For the text-containing cell, return its midpoint in (x, y) coordinate format. 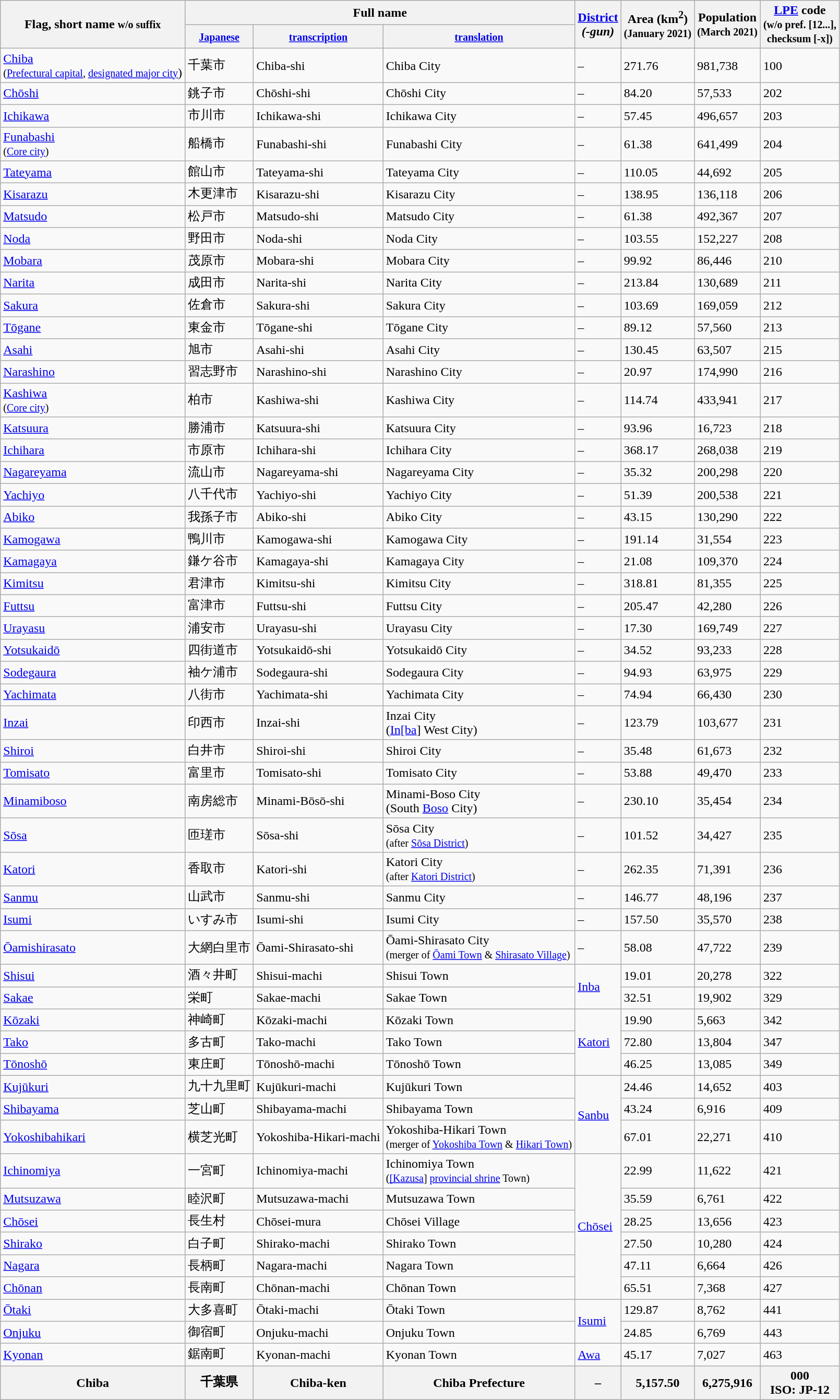
368.17 (657, 450)
Matsudo City (479, 216)
71,391 (727, 869)
Sanmu City (479, 897)
6,664 (727, 1265)
89.12 (657, 328)
219 (799, 450)
14,652 (727, 1087)
496,657 (727, 116)
Chōshi (93, 94)
349 (799, 1065)
443 (799, 1332)
Kyonan (93, 1355)
District(-gun) (598, 25)
Shisui Town (479, 976)
93,233 (727, 650)
Nagareyama-shi (318, 473)
981,738 (727, 66)
233 (799, 774)
208 (799, 239)
157.50 (657, 920)
茂原市 (219, 261)
Ichikawa (93, 116)
木更津市 (219, 194)
Chōnan-machi (318, 1288)
袖ケ浦市 (219, 672)
transcription (318, 37)
Full name (380, 13)
Yotsukaidō-shi (318, 650)
君津市 (219, 584)
Shiroi-shi (318, 751)
Sanbu (598, 1114)
八千代市 (219, 495)
Mutsuzawa (93, 1200)
5,157.50 (657, 1382)
Isumi-shi (318, 920)
Tateyama (93, 172)
19.90 (657, 1020)
Shirako-machi (318, 1243)
銚子市 (219, 94)
136,118 (727, 194)
Chōnan (93, 1288)
20.97 (657, 372)
268,038 (727, 450)
Minamiboso (93, 801)
216 (799, 372)
35.32 (657, 473)
Chōsei Village (479, 1221)
Sōsa-shi (318, 835)
神崎町 (219, 1020)
Urayasu City (479, 628)
Kyonan-machi (318, 1355)
Kimitsu (93, 584)
66,430 (727, 695)
84.20 (657, 94)
67.01 (657, 1137)
Chiba(Prefectural capital, designated major city) (93, 66)
長南町 (219, 1288)
Yachiyo-shi (318, 495)
Urayasu-shi (318, 628)
Tōnoshō (93, 1065)
Funabashi-shi (318, 144)
Katsuura-shi (318, 428)
Kujūkuri Town (479, 1087)
Sakae (93, 998)
222 (799, 517)
習志野市 (219, 372)
129.87 (657, 1310)
239 (799, 948)
35.59 (657, 1200)
74.94 (657, 695)
410 (799, 1137)
匝瑳市 (219, 835)
Narita-shi (318, 283)
234 (799, 801)
123.79 (657, 722)
Ichihara-shi (318, 450)
大多喜町 (219, 1310)
Mutsuzawa-machi (318, 1200)
Shiroi (93, 751)
Onjuku (93, 1332)
100 (799, 66)
109,370 (727, 562)
45.17 (657, 1355)
流山市 (219, 473)
Chiba-shi (318, 66)
Chōshi-shi (318, 94)
Shibayama-machi (318, 1109)
Kamagaya (93, 562)
Chiba City (479, 66)
千葉県 (219, 1382)
86,446 (727, 261)
Yachiyo (93, 495)
6,275,916 (727, 1382)
Minami-Boso City(South Boso City) (479, 801)
210 (799, 261)
Tomisato (93, 774)
43.15 (657, 517)
Asahi-shi (318, 350)
215 (799, 350)
Kamogawa (93, 540)
Matsudo (93, 216)
Kōzaki (93, 1020)
Katsuura (93, 428)
223 (799, 540)
Tomisato-shi (318, 774)
Ōtaki-machi (318, 1310)
八街市 (219, 695)
53.88 (657, 774)
Nagareyama (93, 473)
424 (799, 1243)
Shibayama Town (479, 1109)
43.24 (657, 1109)
Kashiwa(Core city) (93, 400)
Tōgane City (479, 328)
200,538 (727, 495)
35.48 (657, 751)
Tomisato City (479, 774)
441 (799, 1310)
238 (799, 920)
130,689 (727, 283)
Yachimata City (479, 695)
Nagara Town (479, 1265)
Nagara (93, 1265)
Shibayama (93, 1109)
Ōtaki Town (479, 1310)
13,656 (727, 1221)
Kisarazu City (479, 194)
東金市 (219, 328)
Awa (598, 1355)
Kujūkuri-machi (318, 1087)
Ichinomiya Town([Kazusa] provincial shrine Town) (479, 1171)
Chōsei-mura (318, 1221)
217 (799, 400)
Funabashi City (479, 144)
20,278 (727, 976)
Futtsu-shi (318, 606)
東庄町 (219, 1065)
35,570 (727, 920)
19,902 (727, 998)
49,470 (727, 774)
Ichikawa-shi (318, 116)
6,916 (727, 1109)
32.51 (657, 998)
Yokoshibahikari (93, 1137)
204 (799, 144)
鎌ケ谷市 (219, 562)
Tōgane (93, 328)
Kamagaya City (479, 562)
423 (799, 1221)
松戸市 (219, 216)
146.77 (657, 897)
旭市 (219, 350)
Area (km2)(January 2021) (657, 25)
93.96 (657, 428)
Kashiwa City (479, 400)
長柄町 (219, 1265)
Shirako (93, 1243)
Tateyama-shi (318, 172)
347 (799, 1042)
我孫子市 (219, 517)
Futtsu City (479, 606)
Kisarazu (93, 194)
6,761 (727, 1200)
白井市 (219, 751)
富津市 (219, 606)
13,085 (727, 1065)
103,677 (727, 722)
229 (799, 672)
7,027 (727, 1355)
409 (799, 1109)
Shirako Town (479, 1243)
202 (799, 94)
山武市 (219, 897)
Funabashi(Core city) (93, 144)
Shisui-machi (318, 976)
63,975 (727, 672)
館山市 (219, 172)
24.85 (657, 1332)
58.08 (657, 948)
174,990 (727, 372)
271.76 (657, 66)
Sanmu-shi (318, 897)
342 (799, 1020)
94.93 (657, 672)
426 (799, 1265)
Mobara-shi (318, 261)
Nagareyama City (479, 473)
Abiko City (479, 517)
Kimitsu City (479, 584)
Urayasu (93, 628)
61,673 (727, 751)
睦沢町 (219, 1200)
191.14 (657, 540)
27.50 (657, 1243)
641,499 (727, 144)
一宮町 (219, 1171)
Inzai City(In[ba] West City) (479, 722)
57,560 (727, 328)
318.81 (657, 584)
Ichihara (93, 450)
Minami-Bōsō-shi (318, 801)
Tōnoshō-machi (318, 1065)
22,271 (727, 1137)
34.52 (657, 650)
Sakura City (479, 305)
鴨川市 (219, 540)
Narita City (479, 283)
218 (799, 428)
Abiko-shi (318, 517)
Sakae Town (479, 998)
24.46 (657, 1087)
Noda-shi (318, 239)
492,367 (727, 216)
427 (799, 1288)
Tōgane-shi (318, 328)
Ichinomiya (93, 1171)
Kimitsu-shi (318, 584)
Nagara-machi (318, 1265)
Inzai-shi (318, 722)
51.39 (657, 495)
422 (799, 1200)
231 (799, 722)
46.25 (657, 1065)
000ISO: JP-12 (799, 1382)
225 (799, 584)
47.11 (657, 1265)
31,554 (727, 540)
421 (799, 1171)
22.99 (657, 1171)
322 (799, 976)
Narashino City (479, 372)
いすみ市 (219, 920)
Tateyama City (479, 172)
Yotsukaidō City (479, 650)
6,769 (727, 1332)
Chiba Prefecture (479, 1382)
152,227 (727, 239)
13,804 (727, 1042)
72.80 (657, 1042)
酒々井町 (219, 976)
Kōzaki-machi (318, 1020)
Katsuura City (479, 428)
Sanmu (93, 897)
169,059 (727, 305)
Ōami-Shirasato City(merger of Ōami Town & Shirasato Village) (479, 948)
Futtsu (93, 606)
柏市 (219, 400)
65.51 (657, 1288)
Ōamishirasato (93, 948)
220 (799, 473)
Chiba-ken (318, 1382)
白子町 (219, 1243)
228 (799, 650)
Yachiyo City (479, 495)
Shisui (93, 976)
Ōami-Shirasato-shi (318, 948)
大網白里市 (219, 948)
Abiko (93, 517)
81,355 (727, 584)
Asahi City (479, 350)
Mutsuzawa Town (479, 1200)
230.10 (657, 801)
Tako Town (479, 1042)
Kashiwa-shi (318, 400)
Narashino (93, 372)
Mobara City (479, 261)
213.84 (657, 283)
長生村 (219, 1221)
203 (799, 116)
印西市 (219, 722)
5,663 (727, 1020)
34,427 (727, 835)
四街道市 (219, 650)
262.35 (657, 869)
LPE code(w/o pref. [12...],checksum [-x]) (799, 25)
Kamagaya-shi (318, 562)
横芝光町 (219, 1137)
7,368 (727, 1288)
Kyonan Town (479, 1355)
114.74 (657, 400)
御宿町 (219, 1332)
57.45 (657, 116)
Chōnan Town (479, 1288)
南房総市 (219, 801)
Japanese (219, 37)
19.01 (657, 976)
多古町 (219, 1042)
130.45 (657, 350)
Tōnoshō Town (479, 1065)
Shiroi City (479, 751)
Flag, short name w/o suffix (93, 25)
57,533 (727, 94)
237 (799, 897)
207 (799, 216)
野田市 (219, 239)
138.95 (657, 194)
Chōshi City (479, 94)
Ōtaki (93, 1310)
Yotsukaidō (93, 650)
10,280 (727, 1243)
Inba (598, 987)
48,196 (727, 897)
香取市 (219, 869)
130,290 (727, 517)
99.92 (657, 261)
Kujūkuri (93, 1087)
Yokoshiba-Hikari Town(merger of Yokoshiba Town & Hikari Town) (479, 1137)
169,749 (727, 628)
Yachimata (93, 695)
206 (799, 194)
Katori-shi (318, 869)
Sakura (93, 305)
17.30 (657, 628)
船橋市 (219, 144)
栄町 (219, 998)
213 (799, 328)
富里市 (219, 774)
Sodegaura City (479, 672)
芝山町 (219, 1109)
221 (799, 495)
Ichihara City (479, 450)
329 (799, 998)
Katori City(after Katori District) (479, 869)
224 (799, 562)
236 (799, 869)
235 (799, 835)
Tako (93, 1042)
16,723 (727, 428)
Mobara (93, 261)
232 (799, 751)
101.52 (657, 835)
Kamogawa-shi (318, 540)
浦安市 (219, 628)
44,692 (727, 172)
Ichikawa City (479, 116)
Tako-machi (318, 1042)
Isumi City (479, 920)
Kamogawa City (479, 540)
Population(March 2021) (727, 25)
Sōsa (93, 835)
勝浦市 (219, 428)
Sodegaura (93, 672)
403 (799, 1087)
226 (799, 606)
Noda City (479, 239)
translation (479, 37)
Sodegaura-shi (318, 672)
Ichinomiya-machi (318, 1171)
205.47 (657, 606)
Asahi (93, 350)
28.25 (657, 1221)
Onjuku Town (479, 1332)
47,722 (727, 948)
103.55 (657, 239)
103.69 (657, 305)
九十九里町 (219, 1087)
63,507 (727, 350)
Onjuku-machi (318, 1332)
110.05 (657, 172)
212 (799, 305)
Sōsa City(after Sōsa District) (479, 835)
230 (799, 695)
Inzai (93, 722)
11,622 (727, 1171)
千葉市 (219, 66)
Kisarazu-shi (318, 194)
市原市 (219, 450)
35,454 (727, 801)
205 (799, 172)
佐倉市 (219, 305)
Sakae-machi (318, 998)
Kōzaki Town (479, 1020)
Yachimata-shi (318, 695)
200,298 (727, 473)
Chiba (93, 1382)
42,280 (727, 606)
21.08 (657, 562)
Sakura-shi (318, 305)
市川市 (219, 116)
Narashino-shi (318, 372)
Matsudo-shi (318, 216)
Yokoshiba-Hikari-machi (318, 1137)
211 (799, 283)
8,762 (727, 1310)
成田市 (219, 283)
227 (799, 628)
463 (799, 1355)
Noda (93, 239)
鋸南町 (219, 1355)
433,941 (727, 400)
Narita (93, 283)
